Pinpoint the cell where the given text exists, returning its [X, Y] midpoint coordinate. 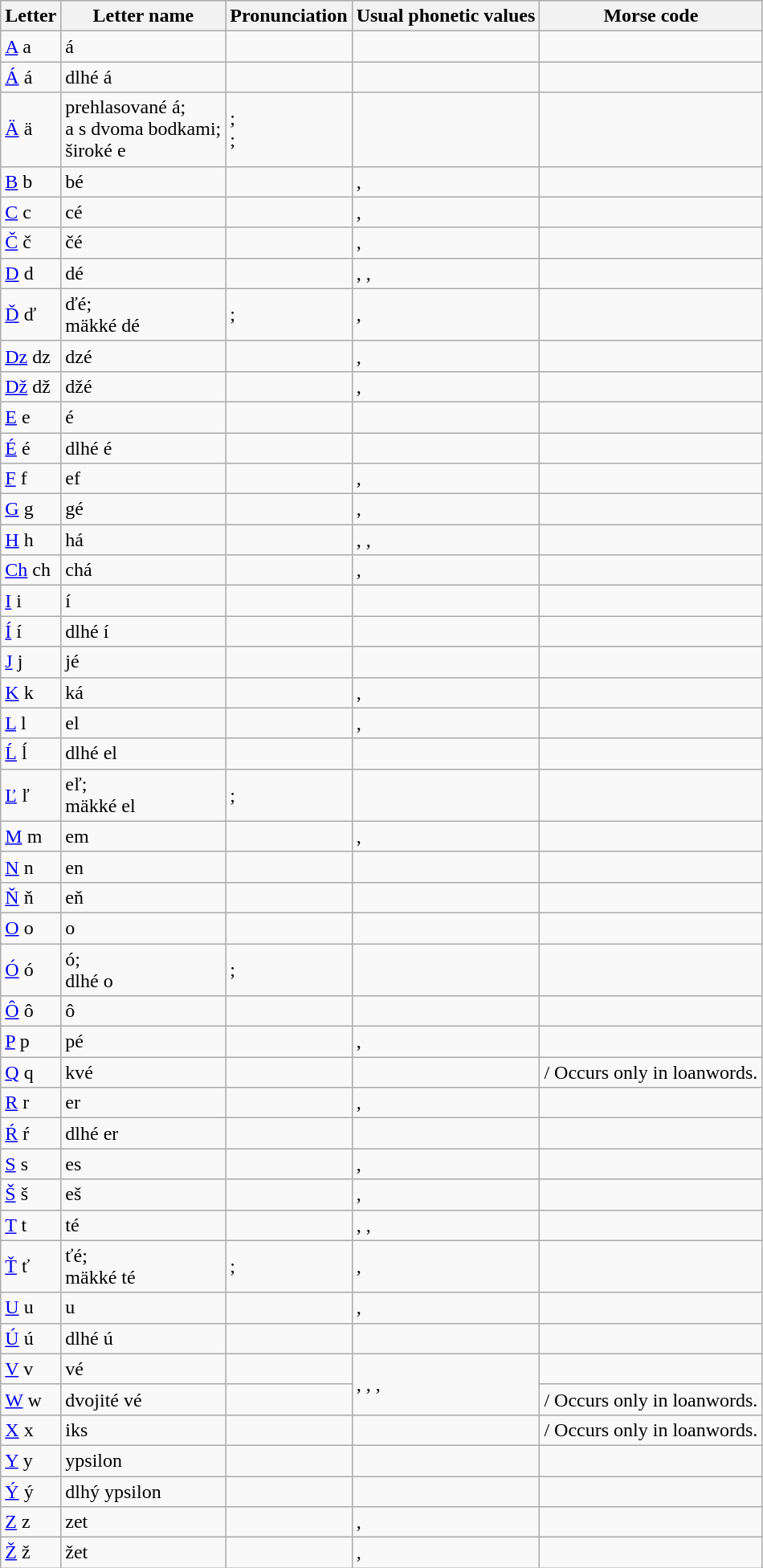
dé [143, 273]
em [143, 836]
Ž ž [31, 1553]
Ý ý [31, 1492]
J j [31, 662]
dvojité vé [143, 1399]
Y y [31, 1460]
K k [31, 692]
ô [143, 1011]
té [143, 1225]
Letter [31, 16]
A a [31, 47]
Í í [31, 631]
É é [31, 447]
V v [31, 1369]
dlhé í [143, 631]
Ä ä [31, 129]
Ň ň [31, 897]
dlhé er [143, 1133]
F f [31, 479]
Dž dž [31, 386]
Š š [31, 1194]
H h [31, 540]
L l [31, 723]
X x [31, 1430]
Ú ú [31, 1338]
G g [31, 509]
P p [31, 1042]
gé [143, 509]
Pronunciation [289, 16]
Dz dz [31, 356]
O o [31, 928]
Ĺ ĺ [31, 753]
iks [143, 1430]
o [143, 928]
kvé [143, 1072]
N n [31, 867]
u [143, 1308]
ypsilon [143, 1460]
džé [143, 386]
ó;dlhé o [143, 969]
, , , [446, 1384]
Ť ť [31, 1266]
jé [143, 662]
ef [143, 479]
Q q [31, 1072]
čé [143, 243]
pé [143, 1042]
bé [143, 182]
Ŕ ŕ [31, 1133]
er [143, 1103]
U u [31, 1308]
ťé;mäkké té [143, 1266]
B b [31, 182]
eš [143, 1194]
R r [31, 1103]
eľ;mäkké el [143, 795]
el [143, 723]
Letter name [143, 16]
Ľ ľ [31, 795]
es [143, 1164]
dlhé el [143, 753]
é [143, 417]
dlhé ú [143, 1338]
žet [143, 1553]
í [143, 601]
T t [31, 1225]
cé [143, 212]
á [143, 47]
S s [31, 1164]
Ch ch [31, 570]
D d [31, 273]
vé [143, 1369]
C c [31, 212]
eň [143, 897]
prehlasované á;a s dvoma bodkami;široké e [143, 129]
chá [143, 570]
Á á [31, 77]
há [143, 540]
M m [31, 836]
zet [143, 1522]
dlhé á [143, 77]
Usual phonetic values [446, 16]
ká [143, 692]
en [143, 867]
;; [289, 129]
Morse code [651, 16]
Ó ó [31, 969]
Č č [31, 243]
dlhý ypsilon [143, 1492]
dzé [143, 356]
Ô ô [31, 1011]
Z z [31, 1522]
ďé;mäkké dé [143, 315]
dlhé é [143, 447]
W w [31, 1399]
Ď ď [31, 315]
E e [31, 417]
I i [31, 601]
